Return [X, Y] of the center of cell containing provided text 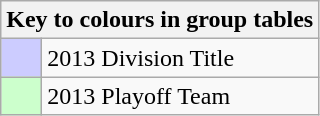
2013 Division Title [180, 58]
Key to colours in group tables [160, 20]
2013 Playoff Team [180, 96]
